Provide the (x, y) coordinate of the cell's center where the given text is located.  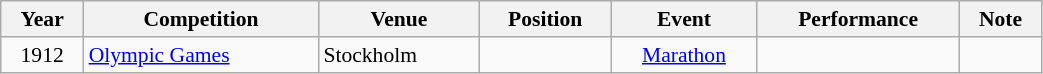
Competition (202, 19)
Marathon (684, 55)
Position (546, 19)
Performance (858, 19)
Event (684, 19)
Year (42, 19)
Stockholm (398, 55)
1912 (42, 55)
Olympic Games (202, 55)
Venue (398, 19)
Note (1000, 19)
